Return the (x, y) coordinate for the center point of the cell that contains the specified text.  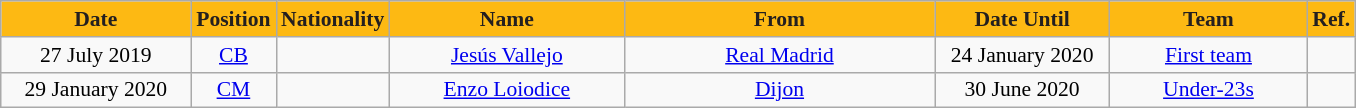
Ref. (1331, 19)
24 January 2020 (1022, 55)
CM (234, 90)
30 June 2020 (1022, 90)
27 July 2019 (96, 55)
Position (234, 19)
CB (234, 55)
First team (1209, 55)
Real Madrid (779, 55)
Date Until (1022, 19)
Nationality (332, 19)
Under-23s (1209, 90)
29 January 2020 (96, 90)
Date (96, 19)
Enzo Loiodice (506, 90)
From (779, 19)
Name (506, 19)
Dijon (779, 90)
Team (1209, 19)
Jesús Vallejo (506, 55)
